Return the (x, y) coordinate for the center point of the cell that contains the specified text.  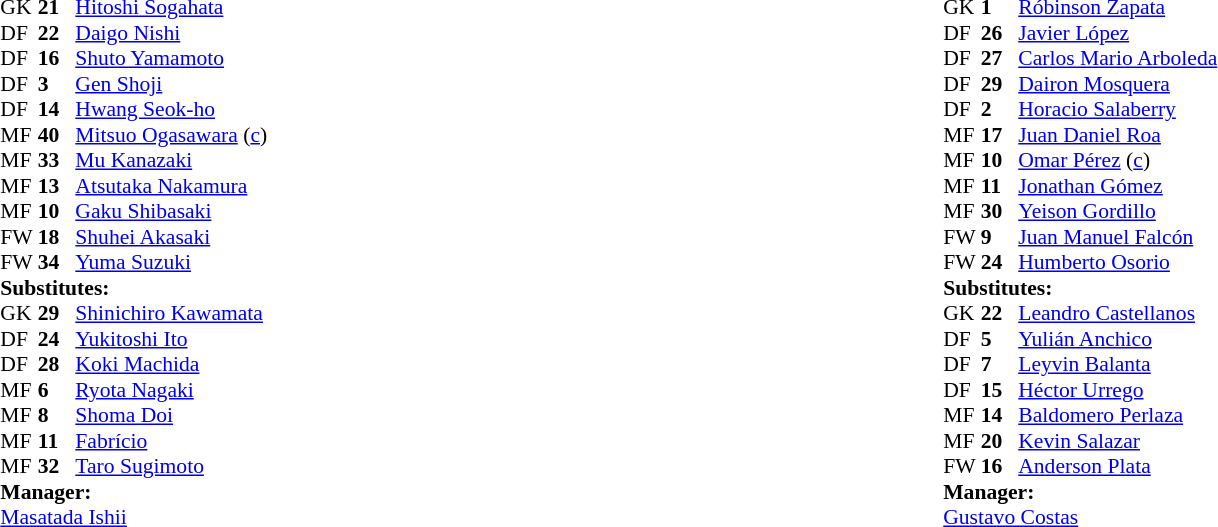
5 (1000, 339)
40 (57, 135)
8 (57, 415)
6 (57, 390)
3 (57, 84)
Gaku Shibasaki (171, 211)
32 (57, 467)
Yulián Anchico (1118, 339)
Kevin Salazar (1118, 441)
27 (1000, 59)
Jonathan Gómez (1118, 186)
Daigo Nishi (171, 33)
Horacio Salaberry (1118, 109)
17 (1000, 135)
Gen Shoji (171, 84)
Carlos Mario Arboleda (1118, 59)
Yeison Gordillo (1118, 211)
Baldomero Perlaza (1118, 415)
Dairon Mosquera (1118, 84)
Leyvin Balanta (1118, 365)
2 (1000, 109)
15 (1000, 390)
Mu Kanazaki (171, 161)
28 (57, 365)
Omar Pérez (c) (1118, 161)
7 (1000, 365)
34 (57, 263)
Taro Sugimoto (171, 467)
Hwang Seok-ho (171, 109)
26 (1000, 33)
Shinichiro Kawamata (171, 313)
Yukitoshi Ito (171, 339)
Mitsuo Ogasawara (c) (171, 135)
9 (1000, 237)
Juan Manuel Falcón (1118, 237)
Humberto Osorio (1118, 263)
18 (57, 237)
Atsutaka Nakamura (171, 186)
Juan Daniel Roa (1118, 135)
Fabrício (171, 441)
Shoma Doi (171, 415)
Ryota Nagaki (171, 390)
Javier López (1118, 33)
Leandro Castellanos (1118, 313)
Yuma Suzuki (171, 263)
Shuhei Akasaki (171, 237)
Koki Machida (171, 365)
30 (1000, 211)
Héctor Urrego (1118, 390)
13 (57, 186)
20 (1000, 441)
Shuto Yamamoto (171, 59)
33 (57, 161)
Anderson Plata (1118, 467)
